Locate the cell with the specified text and output its [X, Y] center coordinate. 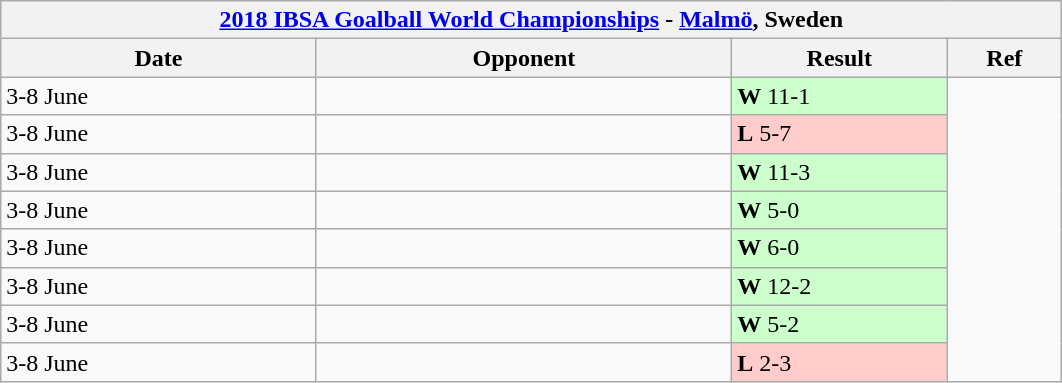
W 5-0 [840, 210]
W 12-2 [840, 286]
Ref [1004, 58]
W 11-3 [840, 172]
W 6-0 [840, 248]
L 2-3 [840, 362]
Date [158, 58]
Opponent [524, 58]
W 5-2 [840, 324]
W 11-1 [840, 96]
Result [840, 58]
L 5-7 [840, 134]
2018 IBSA Goalball World Championships - Malmö, Sweden [532, 20]
